Search for the cell housing the specified text and yield its (X, Y) center coordinate. 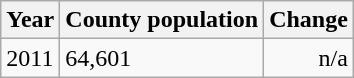
County population (162, 20)
n/a (309, 58)
Year (30, 20)
64,601 (162, 58)
2011 (30, 58)
Change (309, 20)
